Provide the [X, Y] coordinate of the cell's center where the given text is located.  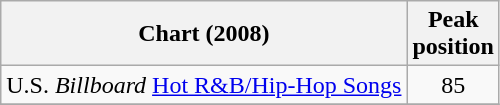
U.S. Billboard Hot R&B/Hip-Hop Songs [204, 85]
Chart (2008) [204, 34]
85 [453, 85]
Peakposition [453, 34]
